Capture the cell that displays the provided text and extract its [x, y] central coordinate. 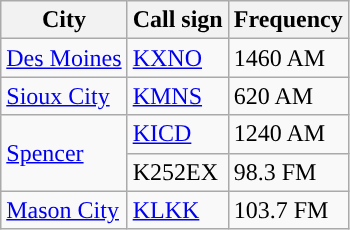
98.3 FM [288, 172]
103.7 FM [288, 210]
City [64, 20]
Sioux City [64, 96]
KLKK [178, 210]
KMNS [178, 96]
620 AM [288, 96]
1460 AM [288, 58]
Des Moines [64, 58]
Frequency [288, 20]
K252EX [178, 172]
1240 AM [288, 134]
Mason City [64, 210]
KXNO [178, 58]
Call sign [178, 20]
Spencer [64, 153]
KICD [178, 134]
